Pinpoint the cell where the given text exists, returning its (x, y) midpoint coordinate. 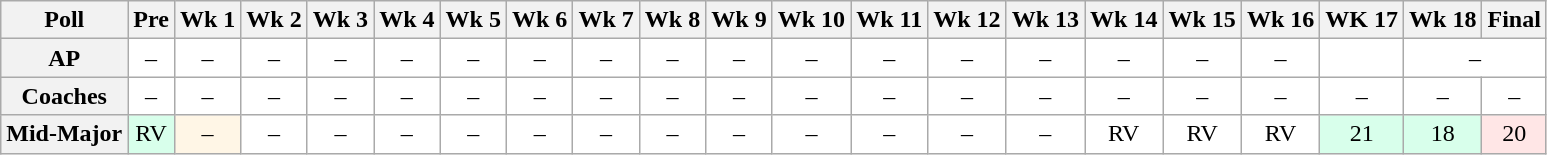
Wk 2 (274, 20)
Wk 5 (473, 20)
Wk 13 (1045, 20)
Wk 14 (1124, 20)
Mid-Major (64, 134)
Wk 4 (407, 20)
20 (1514, 134)
18 (1443, 134)
Coaches (64, 96)
21 (1362, 134)
Pre (152, 20)
Wk 3 (340, 20)
AP (64, 58)
Wk 11 (890, 20)
Wk 8 (672, 20)
Wk 12 (967, 20)
Wk 10 (811, 20)
Final (1514, 20)
Poll (64, 20)
Wk 16 (1280, 20)
Wk 9 (739, 20)
Wk 15 (1202, 20)
WK 17 (1362, 20)
Wk 6 (539, 20)
Wk 18 (1443, 20)
Wk 7 (606, 20)
Wk 1 (207, 20)
